Scan for the cell matching the given text and deliver its (X, Y) coordinate at center. 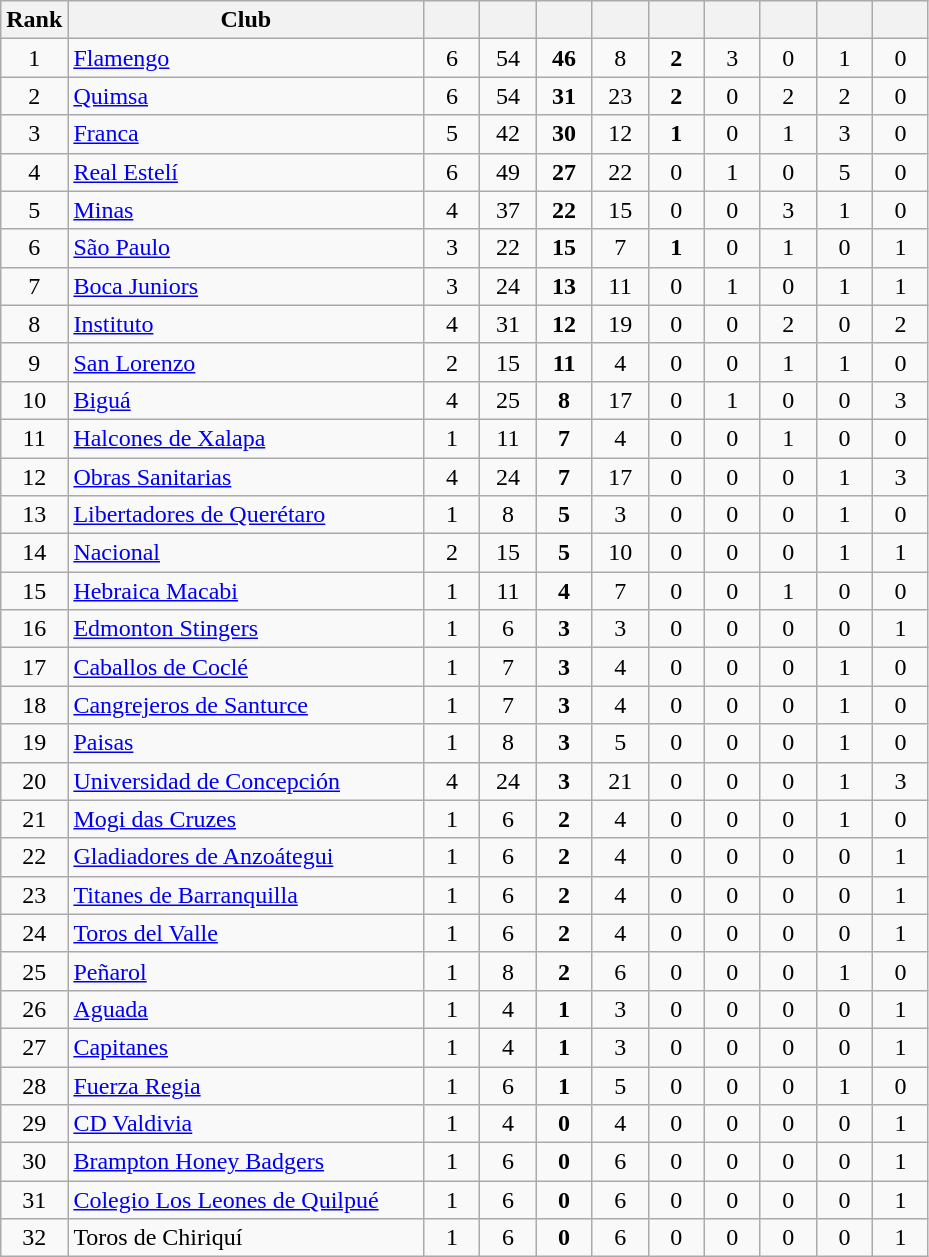
Colegio Los Leones de Quilpué (246, 1200)
18 (34, 705)
Aguada (246, 1009)
14 (34, 553)
Quimsa (246, 96)
Universidad de Concepción (246, 781)
Toros de Chiriquí (246, 1238)
Biguá (246, 400)
CD Valdivia (246, 1124)
Obras Sanitarias (246, 477)
Caballos de Coclé (246, 667)
28 (34, 1085)
26 (34, 1009)
San Lorenzo (246, 362)
Capitanes (246, 1047)
9 (34, 362)
Club (246, 20)
Flamengo (246, 58)
Minas (246, 210)
Real Estelí (246, 172)
Rank (34, 20)
Mogi das Cruzes (246, 819)
Franca (246, 134)
46 (564, 58)
Nacional (246, 553)
Halcones de Xalapa (246, 438)
Brampton Honey Badgers (246, 1162)
Fuerza Regia (246, 1085)
Paisas (246, 743)
Gladiadores de Anzoátegui (246, 857)
42 (508, 134)
32 (34, 1238)
49 (508, 172)
37 (508, 210)
Peñarol (246, 971)
Toros del Valle (246, 933)
Hebraica Macabi (246, 591)
Cangrejeros de Santurce (246, 705)
Edmonton Stingers (246, 629)
Instituto (246, 324)
Libertadores de Querétaro (246, 515)
16 (34, 629)
São Paulo (246, 248)
Boca Juniors (246, 286)
Titanes de Barranquilla (246, 895)
29 (34, 1124)
20 (34, 781)
